Provide the (x, y) coordinate of the cell's center where the given text is located.  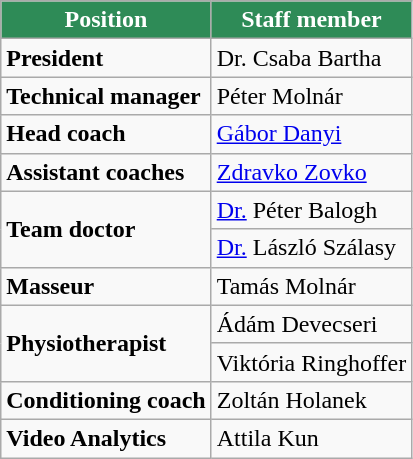
Video Analytics (106, 438)
President (106, 58)
Zdravko Zovko (311, 172)
Staff member (311, 20)
Zoltán Holanek (311, 400)
Attila Kun (311, 438)
Ádám Devecseri (311, 324)
Technical manager (106, 96)
Péter Molnár (311, 96)
Gábor Danyi (311, 134)
Dr. László Szálasy (311, 248)
Team doctor (106, 229)
Dr. Csaba Bartha (311, 58)
Dr. Péter Balogh (311, 210)
Head coach (106, 134)
Assistant coaches (106, 172)
Physiotherapist (106, 343)
Position (106, 20)
Masseur (106, 286)
Conditioning coach (106, 400)
Viktória Ringhoffer (311, 362)
Tamás Molnár (311, 286)
